Output the (x, y) coordinate of the center of the cell containing the given text.  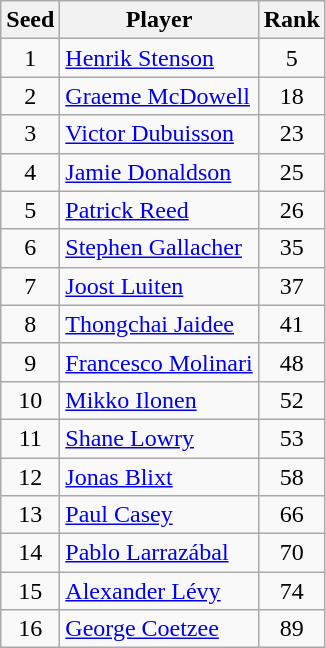
26 (292, 210)
2 (30, 96)
37 (292, 286)
Francesco Molinari (159, 362)
Graeme McDowell (159, 96)
Player (159, 20)
52 (292, 400)
89 (292, 629)
10 (30, 400)
Jonas Blixt (159, 477)
11 (30, 438)
48 (292, 362)
70 (292, 553)
23 (292, 134)
Stephen Gallacher (159, 248)
4 (30, 172)
Shane Lowry (159, 438)
Alexander Lévy (159, 591)
13 (30, 515)
35 (292, 248)
14 (30, 553)
18 (292, 96)
8 (30, 324)
15 (30, 591)
Joost Luiten (159, 286)
16 (30, 629)
74 (292, 591)
Henrik Stenson (159, 58)
41 (292, 324)
Thongchai Jaidee (159, 324)
58 (292, 477)
53 (292, 438)
Pablo Larrazábal (159, 553)
3 (30, 134)
12 (30, 477)
Jamie Donaldson (159, 172)
7 (30, 286)
Mikko Ilonen (159, 400)
6 (30, 248)
Patrick Reed (159, 210)
George Coetzee (159, 629)
Paul Casey (159, 515)
Victor Dubuisson (159, 134)
Rank (292, 20)
25 (292, 172)
1 (30, 58)
66 (292, 515)
Seed (30, 20)
9 (30, 362)
